Return the (X, Y) coordinate for the center point of the cell that contains the specified text.  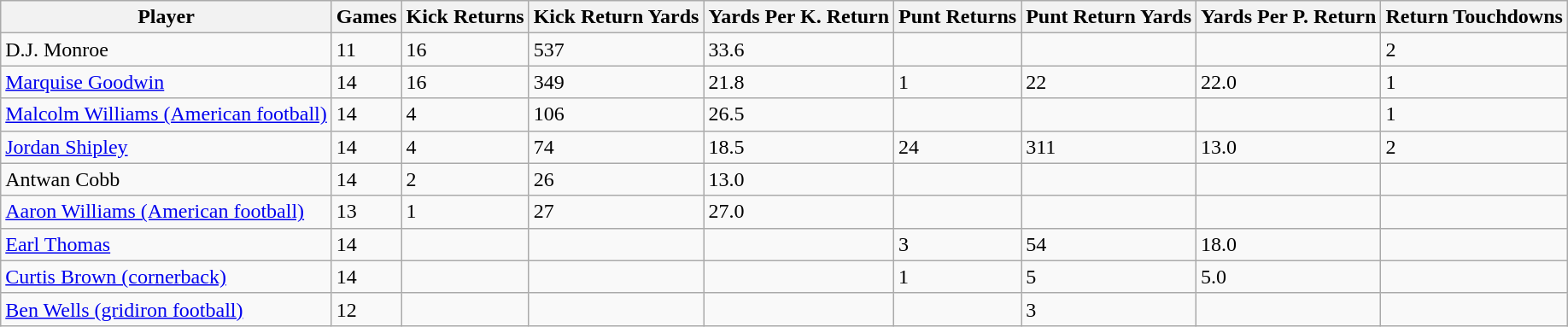
Ben Wells (gridiron football) (167, 309)
Yards Per P. Return (1289, 17)
Games (366, 17)
Kick Returns (465, 17)
Marquise Goodwin (167, 82)
537 (617, 50)
74 (617, 147)
27.0 (799, 212)
Return Touchdowns (1474, 17)
Kick Return Yards (617, 17)
33.6 (799, 50)
Punt Return Yards (1109, 17)
5.0 (1289, 277)
Player (167, 17)
13 (366, 212)
Earl Thomas (167, 244)
24 (958, 147)
Aaron Williams (American football) (167, 212)
Punt Returns (958, 17)
Jordan Shipley (167, 147)
Antwan Cobb (167, 179)
311 (1109, 147)
18.0 (1289, 244)
27 (617, 212)
54 (1109, 244)
349 (617, 82)
106 (617, 114)
11 (366, 50)
22 (1109, 82)
21.8 (799, 82)
26.5 (799, 114)
Curtis Brown (cornerback) (167, 277)
Malcolm Williams (American football) (167, 114)
D.J. Monroe (167, 50)
Yards Per K. Return (799, 17)
12 (366, 309)
18.5 (799, 147)
22.0 (1289, 82)
5 (1109, 277)
26 (617, 179)
